Return (x, y) of the center of cell containing provided text 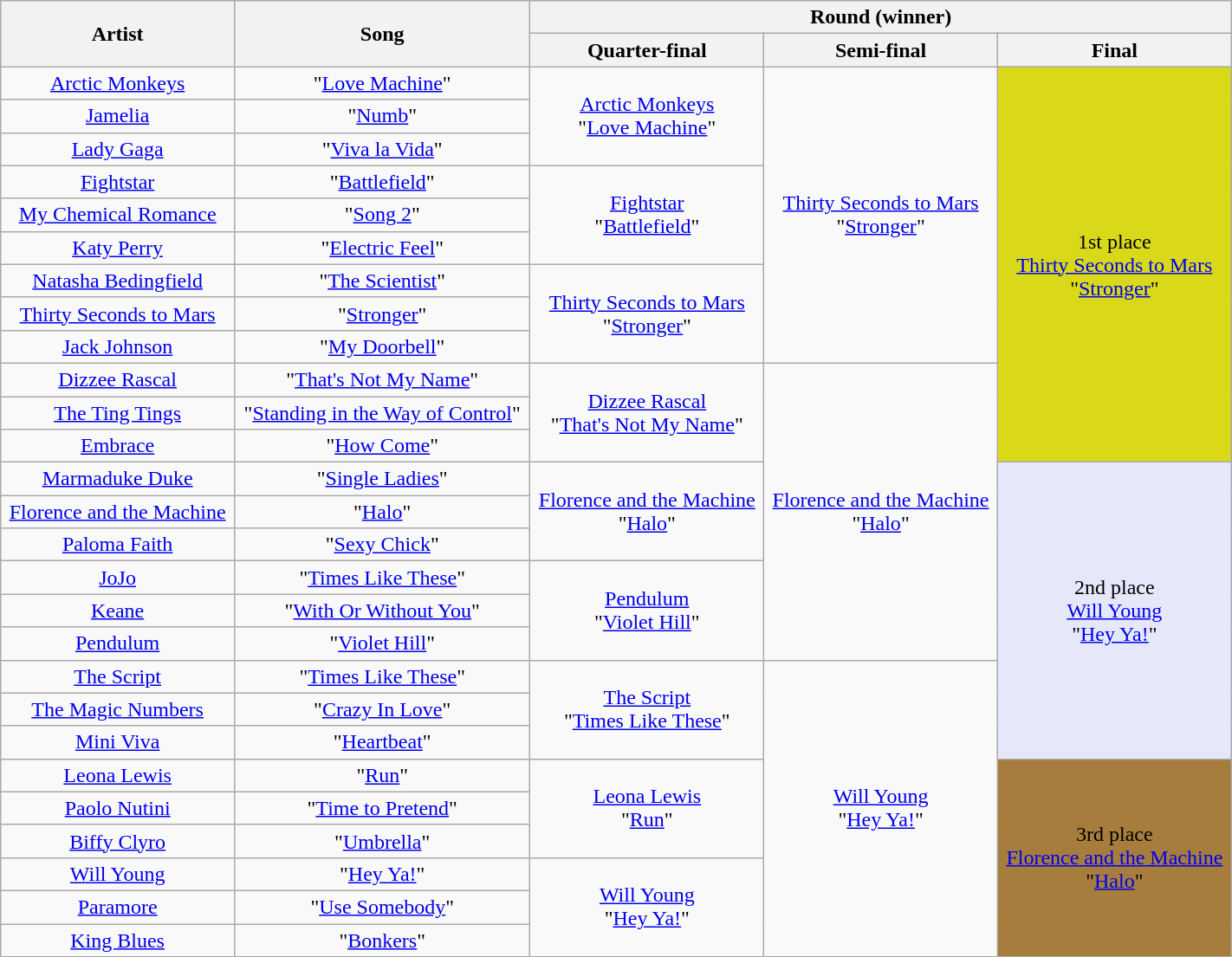
"Run" (383, 775)
"Heartbeat" (383, 742)
"That's Not My Name" (383, 379)
Dizzee Rascal"That's Not My Name" (647, 412)
Paramore (118, 907)
Keane (118, 611)
Paloma Faith (118, 545)
The Script"Times Like These" (647, 709)
Paolo Nutini (118, 808)
Pendulum"Violet Hill" (647, 611)
The Ting Tings (118, 413)
Fightstar"Battlefield" (647, 215)
Leona Lewis"Run" (647, 808)
Thirty Seconds to Mars (118, 314)
"Halo" (383, 512)
Florence and the Machine (118, 512)
"Violet Hill" (383, 643)
The Script (118, 676)
1st placeThirty Seconds to Mars"Stronger" (1114, 265)
"The Scientist" (383, 281)
Arctic Monkeys"Love Machine" (647, 116)
"Use Somebody" (383, 907)
"Electric Feel" (383, 248)
2nd placeWill Young"Hey Ya!" (1114, 611)
"Battlefield" (383, 182)
Quarter-final (647, 50)
"Love Machine" (383, 83)
Natasha Bedingfield (118, 281)
"How Come" (383, 446)
King Blues (118, 940)
"Bonkers" (383, 940)
"With Or Without You" (383, 611)
"Stronger" (383, 314)
Leona Lewis (118, 775)
"Crazy In Love" (383, 709)
Embrace (118, 446)
"Numb" (383, 116)
Katy Perry (118, 248)
The Magic Numbers (118, 709)
Dizzee Rascal (118, 379)
Jack Johnson (118, 346)
"Time to Pretend" (383, 808)
My Chemical Romance (118, 215)
Marmaduke Duke (118, 479)
"Song 2" (383, 215)
Semi-final (881, 50)
Song (383, 34)
Will Young (118, 874)
Fightstar (118, 182)
Final (1114, 50)
"Standing in the Way of Control" (383, 413)
3rd placeFlorence and the Machine"Halo" (1114, 857)
"Sexy Chick" (383, 545)
"Hey Ya!" (383, 874)
"My Doorbell" (383, 346)
Lady Gaga (118, 149)
"Single Ladies" (383, 479)
Round (winner) (880, 17)
"Umbrella" (383, 841)
Pendulum (118, 643)
"Viva la Vida" (383, 149)
Jamelia (118, 116)
Mini Viva (118, 742)
Biffy Clyro (118, 841)
JoJo (118, 578)
Arctic Monkeys (118, 83)
Artist (118, 34)
